Output the [x, y] coordinate of the center of the cell containing the given text.  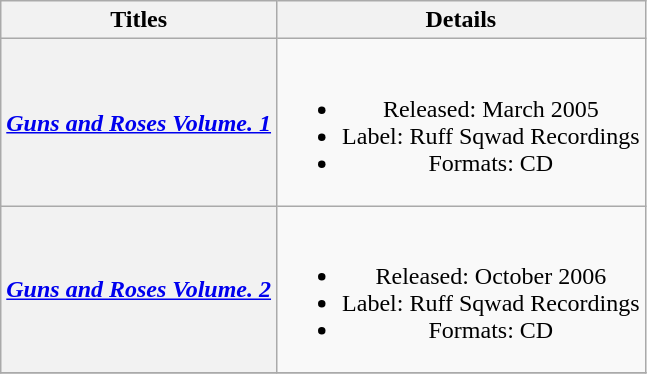
Guns and Roses Volume. 1 [139, 122]
Details [462, 20]
Released: October 2006Label: Ruff Sqwad RecordingsFormats: CD [462, 290]
Guns and Roses Volume. 2 [139, 290]
Released: March 2005Label: Ruff Sqwad RecordingsFormats: CD [462, 122]
Titles [139, 20]
